Find where the given text appears and provide that cell's center as [x, y] coordinate. 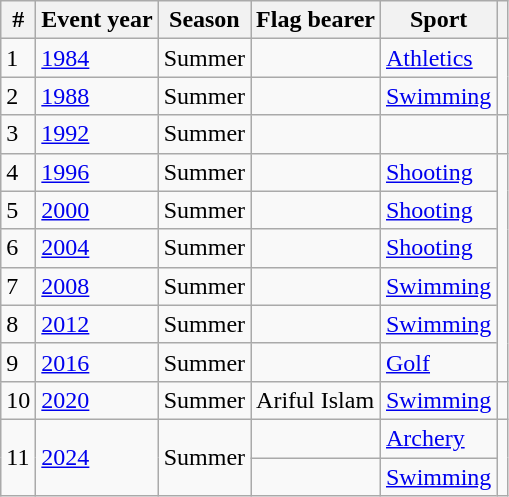
1988 [97, 96]
1992 [97, 134]
Golf [438, 362]
2012 [97, 324]
1 [18, 58]
Athletics [438, 58]
11 [18, 457]
2020 [97, 400]
Season [204, 20]
Flag bearer [316, 20]
Sport [438, 20]
9 [18, 362]
6 [18, 248]
2024 [97, 457]
# [18, 20]
2008 [97, 286]
3 [18, 134]
10 [18, 400]
4 [18, 172]
1984 [97, 58]
7 [18, 286]
Event year [97, 20]
8 [18, 324]
Archery [438, 438]
2004 [97, 248]
2000 [97, 210]
1996 [97, 172]
2 [18, 96]
5 [18, 210]
2016 [97, 362]
Ariful Islam [316, 400]
